Capture the cell that displays the provided text and extract its [X, Y] central coordinate. 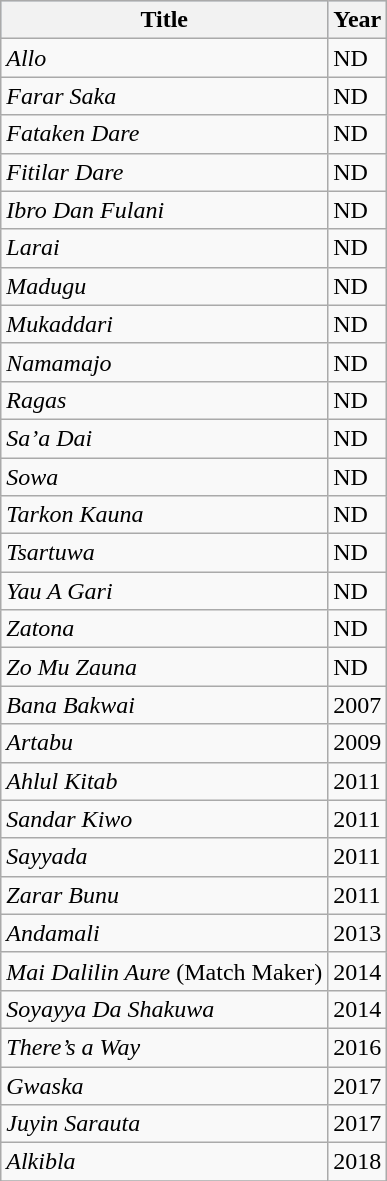
Zarar Bunu [164, 895]
Yau A Gari [164, 591]
Madugu [164, 286]
Mai Dalilin Aure (Match Maker) [164, 971]
Zo Mu Zauna [164, 667]
There’s a Way [164, 1047]
Title [164, 20]
Ibro Dan Fulani [164, 210]
Sayyada [164, 857]
Fitilar Dare [164, 172]
Tarkon Kauna [164, 515]
Soyayya Da Shakuwa [164, 1009]
Sa’a Dai [164, 438]
Year [358, 20]
Alkibla [164, 1162]
2018 [358, 1162]
Farar Saka [164, 96]
Fataken Dare [164, 134]
Allo [164, 58]
Zatona [164, 629]
Ragas [164, 400]
Mukaddari [164, 324]
Sandar Kiwo [164, 819]
Artabu [164, 743]
2009 [358, 743]
2016 [358, 1047]
Gwaska [164, 1085]
Juyin Sarauta [164, 1124]
Bana Bakwai [164, 705]
Namamajo [164, 362]
Sowa [164, 477]
Tsartuwa [164, 553]
2013 [358, 933]
Andamali [164, 933]
2007 [358, 705]
Ahlul Kitab [164, 781]
Larai [164, 248]
